Locate the cell with the specified text and output its (X, Y) center coordinate. 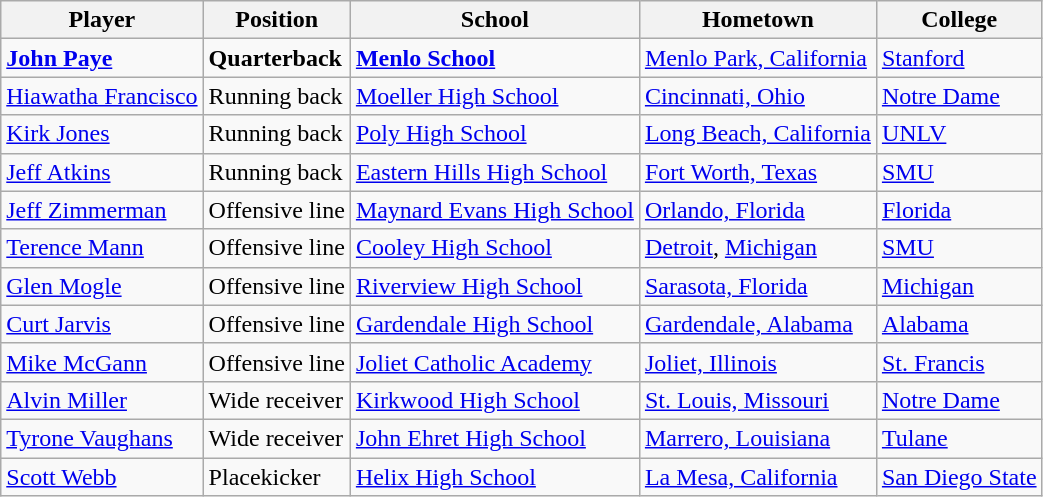
Eastern Hills High School (494, 172)
St. Louis, Missouri (758, 400)
Alabama (959, 324)
Glen Mogle (102, 286)
Scott Webb (102, 477)
Moeller High School (494, 96)
St. Francis (959, 362)
Orlando, Florida (758, 210)
Poly High School (494, 134)
Long Beach, California (758, 134)
Cincinnati, Ohio (758, 96)
Cooley High School (494, 248)
Tyrone Vaughans (102, 438)
Gardendale, Alabama (758, 324)
College (959, 20)
Riverview High School (494, 286)
Player (102, 20)
Kirk Jones (102, 134)
Hiawatha Francisco (102, 96)
Florida (959, 210)
Hometown (758, 20)
Menlo School (494, 58)
Gardendale High School (494, 324)
Helix High School (494, 477)
John Paye (102, 58)
Mike McGann (102, 362)
Menlo Park, California (758, 58)
La Mesa, California (758, 477)
Detroit, Michigan (758, 248)
Tulane (959, 438)
Jeff Zimmerman (102, 210)
School (494, 20)
Joliet, Illinois (758, 362)
Kirkwood High School (494, 400)
Maynard Evans High School (494, 210)
Fort Worth, Texas (758, 172)
Joliet Catholic Academy (494, 362)
Position (276, 20)
Jeff Atkins (102, 172)
Quarterback (276, 58)
John Ehret High School (494, 438)
San Diego State (959, 477)
Placekicker (276, 477)
Sarasota, Florida (758, 286)
Stanford (959, 58)
Alvin Miller (102, 400)
Curt Jarvis (102, 324)
UNLV (959, 134)
Terence Mann (102, 248)
Michigan (959, 286)
Marrero, Louisiana (758, 438)
